Search for the cell housing the specified text and yield its (X, Y) center coordinate. 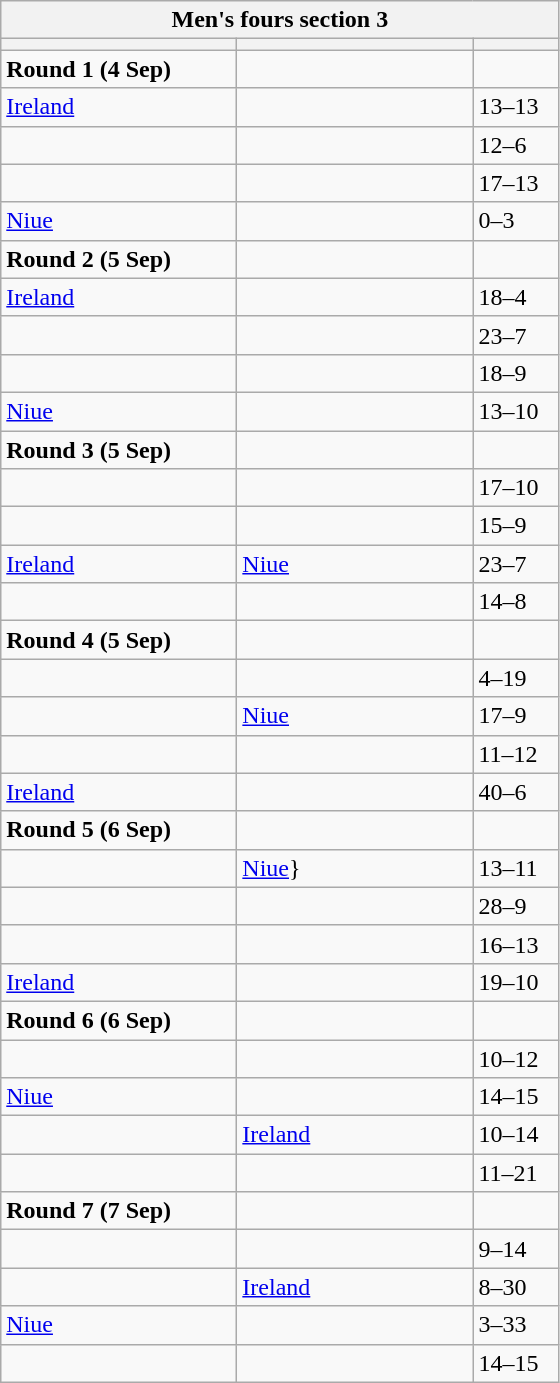
10–14 (516, 1135)
11–21 (516, 1173)
40–6 (516, 792)
Round 5 (6 Sep) (119, 830)
13–10 (516, 411)
18–4 (516, 297)
13–13 (516, 107)
0–3 (516, 221)
15–9 (516, 526)
Round 3 (5 Sep) (119, 449)
17–10 (516, 488)
Niue} (355, 868)
Round 1 (4 Sep) (119, 69)
16–13 (516, 944)
4–19 (516, 678)
28–9 (516, 906)
14–8 (516, 602)
17–9 (516, 716)
13–11 (516, 868)
Men's fours section 3 (280, 20)
Round 6 (6 Sep) (119, 1020)
9–14 (516, 1249)
3–33 (516, 1325)
Round 4 (5 Sep) (119, 640)
19–10 (516, 982)
12–6 (516, 145)
8–30 (516, 1287)
17–13 (516, 183)
10–12 (516, 1059)
18–9 (516, 373)
Round 2 (5 Sep) (119, 259)
Round 7 (7 Sep) (119, 1211)
11–12 (516, 754)
